Capture the cell that displays the provided text and extract its [x, y] central coordinate. 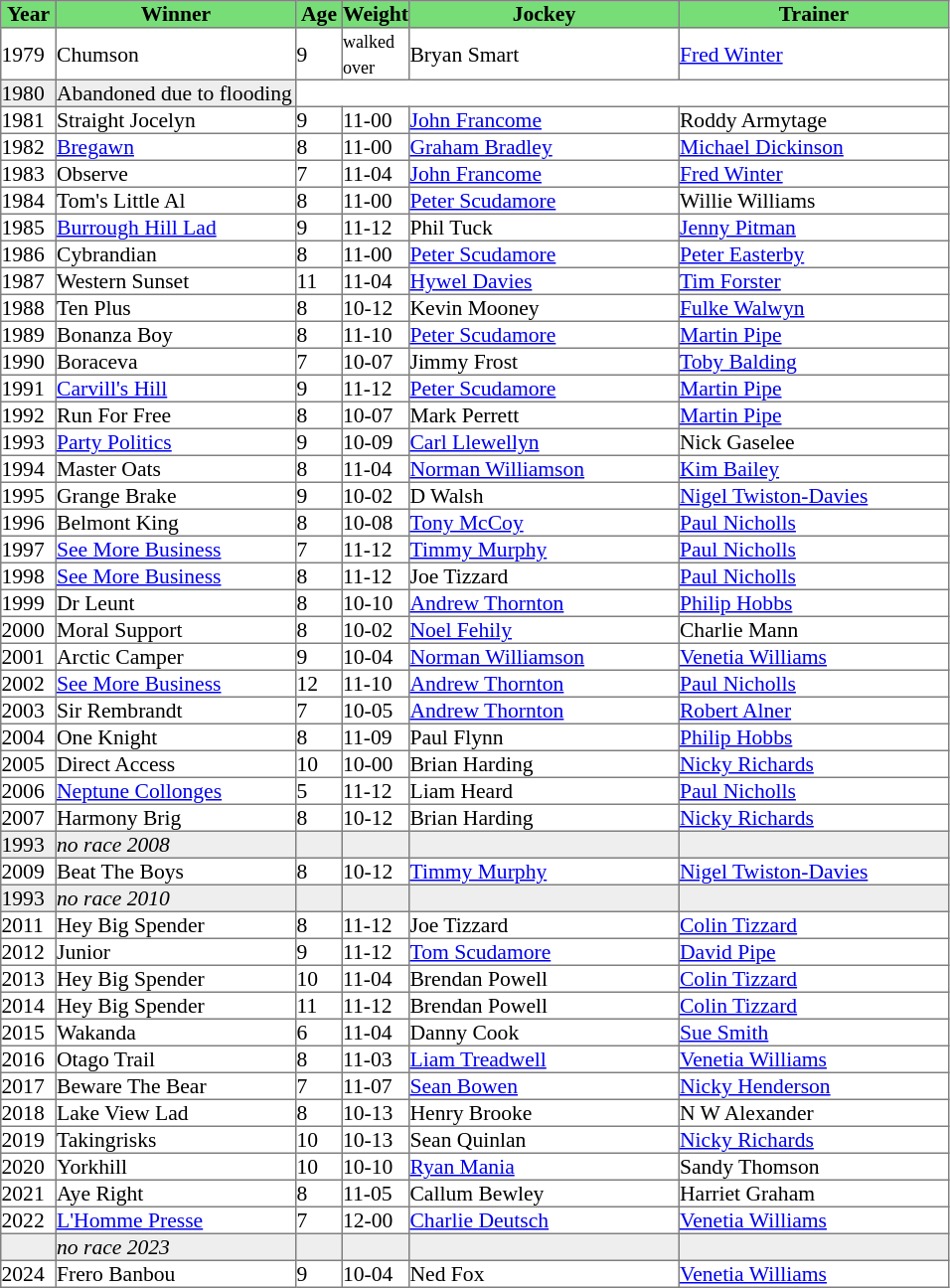
Moral Support [176, 630]
Observe [176, 173]
Tom Scudamore [545, 952]
Beat The Boys [176, 871]
Danny Cook [545, 1032]
Aye Right [176, 1193]
1988 [29, 308]
2019 [29, 1139]
2009 [29, 871]
Paul Flynn [545, 737]
Burrough Hill Lad [176, 227]
6 [319, 1032]
1991 [29, 388]
2015 [29, 1032]
2011 [29, 924]
Harmony Brig [176, 817]
1979 [29, 54]
Frero Banbou [176, 1274]
Tom's Little Al [176, 201]
1995 [29, 495]
11-05 [376, 1193]
5 [319, 791]
2012 [29, 952]
walked over [376, 54]
Harriet Graham [814, 1193]
Bonanza Boy [176, 334]
Charlie Mann [814, 630]
Belmont King [176, 523]
Arctic Camper [176, 656]
Grange Brake [176, 495]
10-08 [376, 523]
Liam Treadwell [545, 1059]
2020 [29, 1167]
Wakanda [176, 1032]
Run For Free [176, 415]
2006 [29, 791]
Peter Easterby [814, 254]
Willie Williams [814, 201]
Junior [176, 952]
1990 [29, 362]
Kim Bailey [814, 469]
2021 [29, 1193]
Takingrisks [176, 1139]
1986 [29, 254]
1997 [29, 549]
1980 [29, 93]
Direct Access [176, 763]
Tim Forster [814, 280]
Jenny Pitman [814, 227]
N W Alexander [814, 1113]
no race 2023 [176, 1246]
Sue Smith [814, 1032]
Nick Gaselee [814, 441]
Jimmy Frost [545, 362]
2007 [29, 817]
Sandy Thomson [814, 1167]
Year [29, 14]
Robert Alner [814, 710]
1983 [29, 173]
Ten Plus [176, 308]
Jockey [545, 14]
Kevin Mooney [545, 308]
Liam Heard [545, 791]
Carl Llewellyn [545, 441]
Lake View Lad [176, 1113]
Henry Brooke [545, 1113]
Bregawn [176, 147]
2016 [29, 1059]
2001 [29, 656]
One Knight [176, 737]
1996 [29, 523]
Tony McCoy [545, 523]
Trainer [814, 14]
11-07 [376, 1085]
10-09 [376, 441]
1992 [29, 415]
12-00 [376, 1220]
Age [319, 14]
2003 [29, 710]
Charlie Deutsch [545, 1220]
1985 [29, 227]
2004 [29, 737]
2013 [29, 978]
Fulke Walwyn [814, 308]
Mark Perrett [545, 415]
1999 [29, 602]
Party Politics [176, 441]
Michael Dickinson [814, 147]
Sean Bowen [545, 1085]
Abandoned due to flooding [176, 93]
Master Oats [176, 469]
Ned Fox [545, 1274]
Hywel Davies [545, 280]
David Pipe [814, 952]
Cybrandian [176, 254]
Otago Trail [176, 1059]
Neptune Collonges [176, 791]
Phil Tuck [545, 227]
no race 2008 [176, 845]
Bryan Smart [545, 54]
10-00 [376, 763]
Western Sunset [176, 280]
no race 2010 [176, 898]
Callum Bewley [545, 1193]
2002 [29, 684]
Weight [376, 14]
11-09 [376, 737]
Chumson [176, 54]
Yorkhill [176, 1167]
Ryan Mania [545, 1167]
2014 [29, 1006]
Roddy Armytage [814, 119]
Graham Bradley [545, 147]
2000 [29, 630]
11-03 [376, 1059]
L'Homme Presse [176, 1220]
12 [319, 684]
Sir Rembrandt [176, 710]
2017 [29, 1085]
Winner [176, 14]
Boraceva [176, 362]
10-05 [376, 710]
1994 [29, 469]
Noel Fehily [545, 630]
2005 [29, 763]
Dr Leunt [176, 602]
2018 [29, 1113]
1981 [29, 119]
Beware The Bear [176, 1085]
Sean Quinlan [545, 1139]
2022 [29, 1220]
D Walsh [545, 495]
2024 [29, 1274]
Straight Jocelyn [176, 119]
Nicky Henderson [814, 1085]
1998 [29, 576]
1984 [29, 201]
1989 [29, 334]
1987 [29, 280]
Carvill's Hill [176, 388]
Toby Balding [814, 362]
1982 [29, 147]
